Return [X, Y] of the center of cell containing provided text 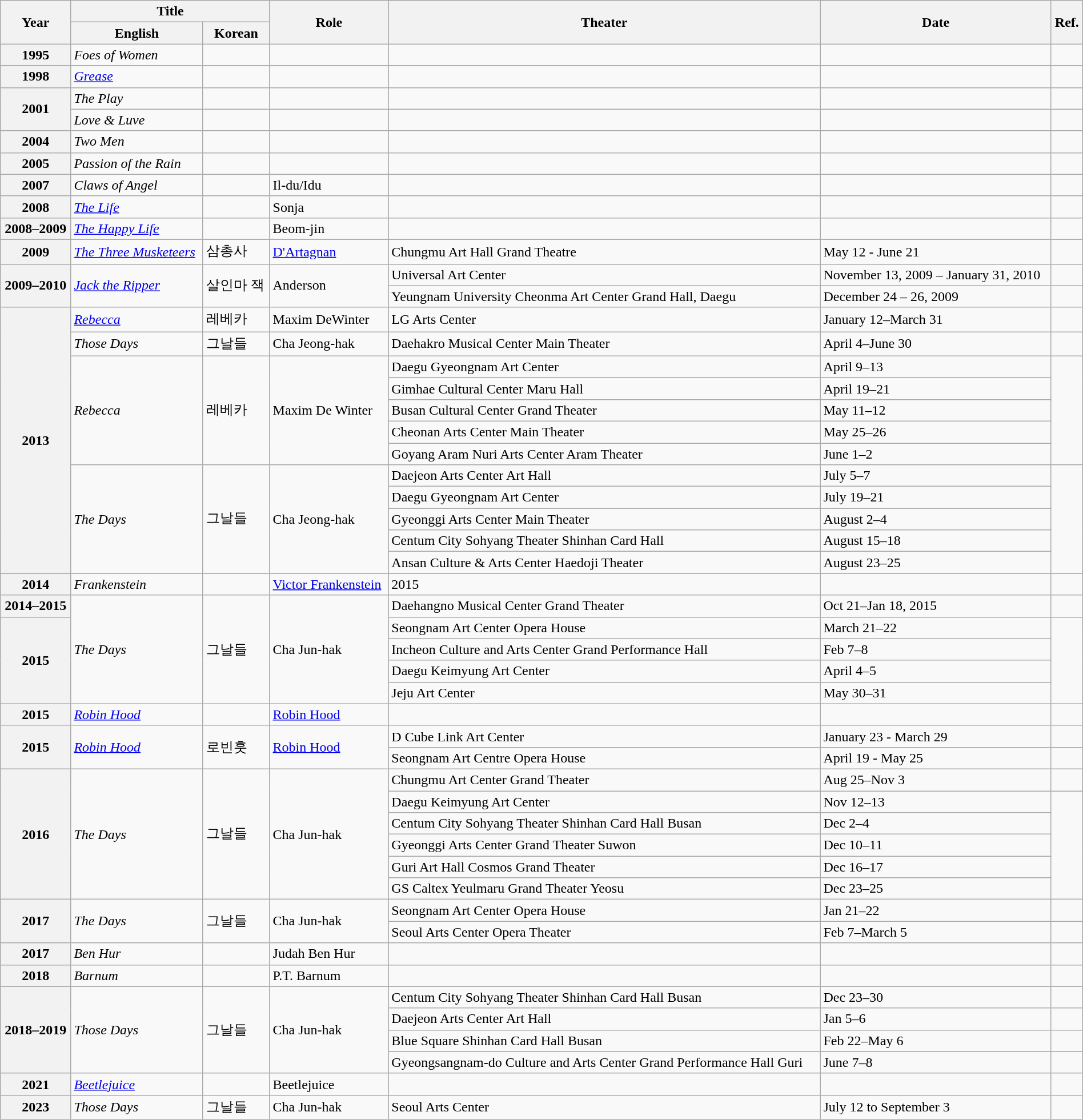
Ref. [1067, 22]
Daehangno Musical Center Grand Theater [604, 606]
Gyeonggi Arts Center Grand Theater Suwon [604, 845]
Feb 7–March 5 [936, 932]
Jack the Ripper [137, 286]
Two Men [137, 142]
2021 [35, 1084]
May 25–26 [936, 432]
The Three Musketeers [137, 251]
2016 [35, 834]
July 12 to September 3 [936, 1107]
Universal Art Center [604, 275]
April 4–5 [936, 671]
Claws of Angel [137, 185]
2004 [35, 142]
Gyeongsangnam-do Culture and Arts Center Grand Performance Hall Guri [604, 1062]
Date [936, 22]
2009 [35, 251]
August 15–18 [936, 541]
July 19–21 [936, 497]
January 12–March 31 [936, 320]
Title [170, 11]
Seoul Arts Center Opera Theater [604, 932]
2014–2015 [35, 606]
August 2–4 [936, 519]
Blue Square Shinhan Card Hall Busan [604, 1041]
June 7–8 [936, 1062]
Nov 12–13 [936, 801]
Frankenstein [137, 584]
Theater [604, 22]
April 19 - May 25 [936, 758]
Judah Ben Hur [329, 954]
Dec 23–25 [936, 889]
Korean [236, 33]
July 5–7 [936, 476]
December 24 – 26, 2009 [936, 296]
Feb 7–8 [936, 649]
Busan Cultural Center Grand Theater [604, 410]
June 1–2 [936, 454]
English [137, 33]
Guri Art Hall Cosmos Grand Theater [604, 867]
GS Caltex Yeulmaru Grand Theater Yeosu [604, 889]
2013 [35, 440]
April 4–June 30 [936, 344]
March 21–22 [936, 628]
Cheonan Arts Center Main Theater [604, 432]
Il-du/Idu [329, 185]
Dec 16–17 [936, 867]
LG Arts Center [604, 320]
Goyang Aram Nuri Arts Center Aram Theater [604, 454]
The Life [137, 207]
Chungmu Art Hall Grand Theatre [604, 251]
Maxim DeWinter [329, 320]
Incheon Culture and Arts Center Grand Performance Hall [604, 649]
1995 [35, 55]
Oct 21–Jan 18, 2015 [936, 606]
Gyeonggi Arts Center Main Theater [604, 519]
August 23–25 [936, 563]
살인마 잭 [236, 286]
삼총사 [236, 251]
Ben Hur [137, 954]
The Happy Life [137, 228]
November 13, 2009 – January 31, 2010 [936, 275]
Love & Luve [137, 120]
Dec 2–4 [936, 824]
Feb 22–May 6 [936, 1041]
Yeungnam University Cheonma Art Center Grand Hall, Daegu [604, 296]
D Cube Link Art Center [604, 736]
1998 [35, 77]
P.T. Barnum [329, 976]
Victor Frankenstein [329, 584]
2008 [35, 207]
May 30–31 [936, 693]
Barnum [137, 976]
Daehakro Musical Center Main Theater [604, 344]
April 9–13 [936, 367]
Seoul Arts Center [604, 1107]
The Play [137, 98]
2005 [35, 163]
Foes of Women [137, 55]
2001 [35, 109]
Chungmu Art Center Grand Theater [604, 780]
May 12 - June 21 [936, 251]
Aug 25–Nov 3 [936, 780]
2018 [35, 976]
Year [35, 22]
Jan 21–22 [936, 910]
January 23 - March 29 [936, 736]
2008–2009 [35, 228]
2007 [35, 185]
2014 [35, 584]
May 11–12 [936, 410]
Centum City Sohyang Theater Shinhan Card Hall [604, 541]
Anderson [329, 286]
Passion of the Rain [137, 163]
Dec 10–11 [936, 845]
2009–2010 [35, 286]
2023 [35, 1107]
Ansan Culture & Arts Center Haedoji Theater [604, 563]
April 19–21 [936, 388]
D'Artagnan [329, 251]
Seongnam Art Centre Opera House [604, 758]
Jan 5–6 [936, 1019]
Jeju Art Center [604, 693]
Dec 23–30 [936, 997]
Beom-jin [329, 228]
Grease [137, 77]
Maxim De Winter [329, 410]
Role [329, 22]
로빈훗 [236, 747]
2018–2019 [35, 1030]
Gimhae Cultural Center Maru Hall [604, 388]
Sonja [329, 207]
